Find where the given text appears and provide that cell's center as (x, y) coordinate. 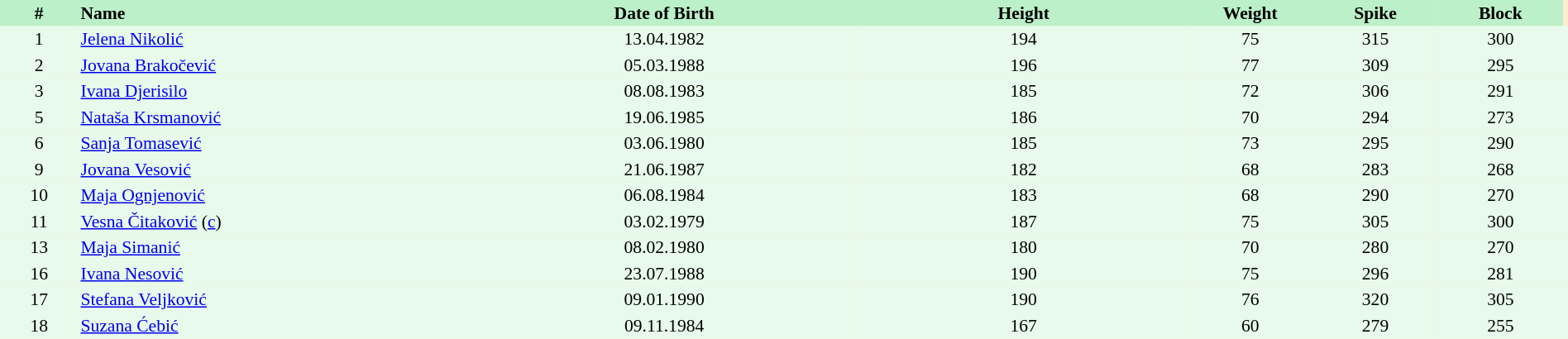
05.03.1988 (664, 65)
306 (1374, 91)
Ivana Nesović (273, 274)
Height (1024, 13)
Vesna Čitaković (c) (273, 222)
08.08.1983 (664, 91)
03.06.1980 (664, 144)
194 (1024, 40)
Stefana Veljković (273, 299)
23.07.1988 (664, 274)
1 (39, 40)
280 (1374, 248)
283 (1374, 169)
76 (1250, 299)
72 (1250, 91)
03.02.1979 (664, 222)
13.04.1982 (664, 40)
Ivana Djerisilo (273, 91)
315 (1374, 40)
3 (39, 91)
11 (39, 222)
06.08.1984 (664, 195)
Jovana Brakočević (273, 65)
180 (1024, 248)
21.06.1987 (664, 169)
Weight (1250, 13)
268 (1500, 169)
9 (39, 169)
296 (1374, 274)
291 (1500, 91)
19.06.1985 (664, 117)
Jovana Vesović (273, 169)
294 (1374, 117)
Suzana Ćebić (273, 326)
09.11.1984 (664, 326)
60 (1250, 326)
187 (1024, 222)
5 (39, 117)
183 (1024, 195)
182 (1024, 169)
17 (39, 299)
08.02.1980 (664, 248)
196 (1024, 65)
Maja Simanić (273, 248)
320 (1374, 299)
167 (1024, 326)
Maja Ognjenović (273, 195)
Jelena Nikolić (273, 40)
73 (1250, 144)
77 (1250, 65)
# (39, 13)
273 (1500, 117)
255 (1500, 326)
Block (1500, 13)
186 (1024, 117)
16 (39, 274)
Sanja Tomasević (273, 144)
10 (39, 195)
309 (1374, 65)
18 (39, 326)
279 (1374, 326)
Spike (1374, 13)
09.01.1990 (664, 299)
6 (39, 144)
Name (273, 13)
Nataša Krsmanović (273, 117)
Date of Birth (664, 13)
281 (1500, 274)
2 (39, 65)
13 (39, 248)
